Output the [x, y] coordinate of the center of the cell containing the given text.  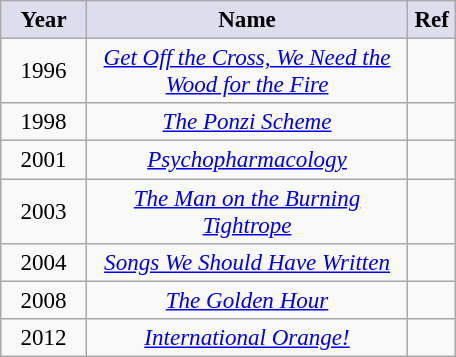
2004 [44, 262]
2001 [44, 160]
International Orange! [246, 338]
1998 [44, 122]
2003 [44, 210]
The Man on the Burning Tightrope [246, 210]
Songs We Should Have Written [246, 262]
The Golden Hour [246, 300]
2012 [44, 338]
The Ponzi Scheme [246, 122]
Year [44, 20]
Get Off the Cross, We Need the Wood for the Fire [246, 70]
2008 [44, 300]
Name [246, 20]
Ref [432, 20]
Psychopharmacology [246, 160]
1996 [44, 70]
